Identify which cell holds the provided text, then report its [X, Y] central coordinate. 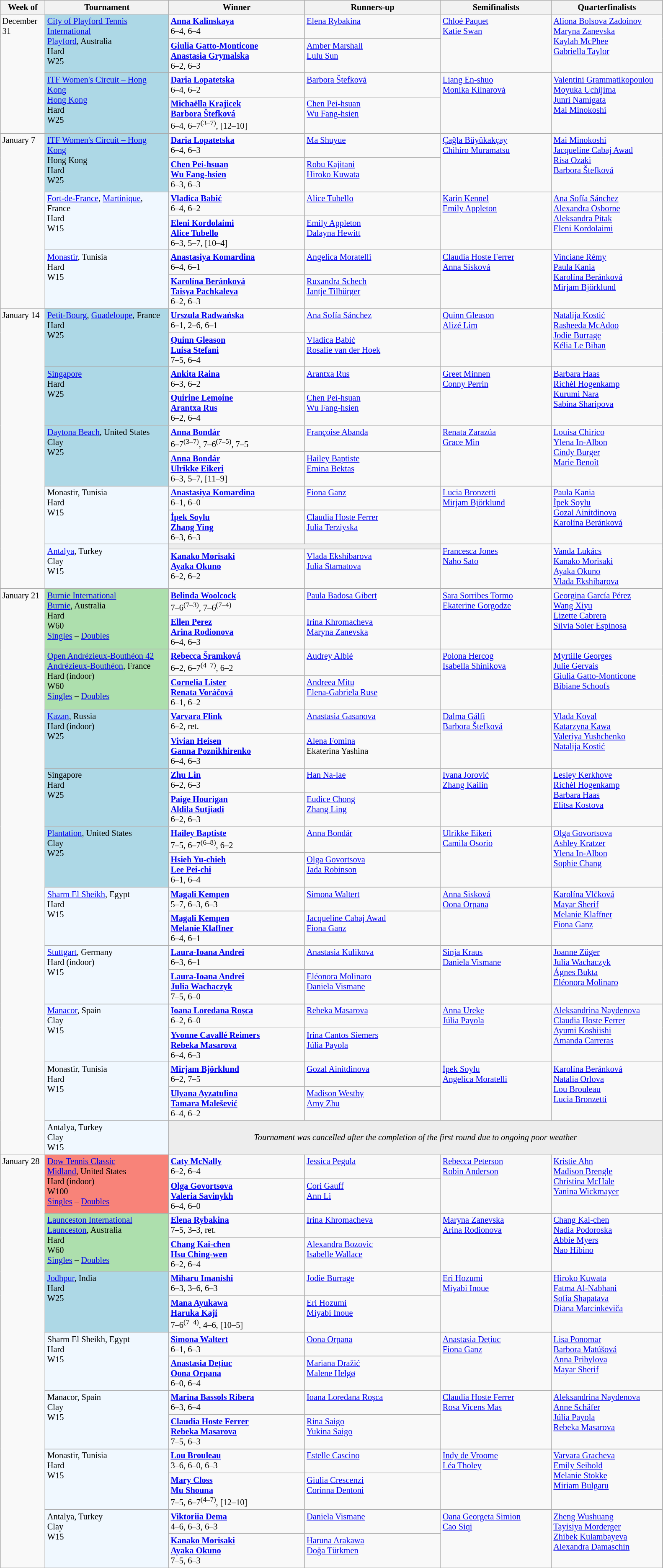
Olga Govortsova Jada Robinson [373, 870]
Cori Gauff Ann Li [373, 1196]
Barbara Haas Richèl Hogenkamp Kurumi Nara Sabina Sharipova [607, 396]
Giulia Crescenzi Corinna Dentoni [373, 1491]
Varvara Gracheva Emily Seibold Melanie Stokke Miriam Bulgaru [607, 1479]
Barbora Štefková [373, 85]
Liang En-shuo Monika Kilnarová [496, 103]
Louisa Chirico Ylena In-Albon Cindy Burger Marie Benoît [607, 455]
Ioana Loredana Roșca 6–2, 6–0 [237, 1016]
Sara Sorribes Tormo Ekaterine Gorgodze [496, 618]
Semifinalists [496, 7]
Ulyana Ayzatulina Tamara Malešević 6–4, 6–2 [237, 1103]
Cornelia Lister Renata Voráčová 6–1, 6–2 [237, 693]
Vivian Heisen Ganna Poznikhirenko 6–4, 6–3 [237, 751]
Stuttgart, Germany Hard (indoor) W15 [107, 975]
Quarterfinalists [607, 7]
January 28 [23, 1361]
Quinn Gleason Luisa Stefani 7–5, 6–4 [237, 350]
Claudia Hoste Ferrer Rebeka Masarova 7–5, 6–3 [237, 1432]
Oana Georgeta Simion Cao Siqi [496, 1539]
Gozal Ainitdinova [373, 1074]
Jodie Burrage [373, 1283]
Chang Kai-chen Hsu Ching-wen 6–2, 6–4 [237, 1254]
Renata Zarazúa Grace Min [496, 455]
Anastasia Gasanova [373, 722]
Rebecca Peterson Robin Anderson [496, 1183]
Emily Appleton Dalayna Hewitt [373, 233]
Robu Kajitani Hiroko Kuwata [373, 175]
Hailey Baptiste 7–5, 6–7(6–8), 6–2 [237, 840]
Madison Westby Amy Zhu [373, 1103]
Eleni Kordolaimi Alice Tubello 6–3, 5–7, [10–4] [237, 233]
Aleksandrina Naydenova Claudia Hoste Ferrer Ayumi Koshiishi Amanda Carreras [607, 1032]
Anna Bondár 6–7(3–7), 7–6(7–5), 7–5 [237, 438]
Mai Minokoshi Jacqueline Cabaj Awad Risa Ozaki Barbora Štefková [607, 163]
Claudia Hoste Ferrer Rosa Vicens Mas [496, 1420]
Estelle Cascino [373, 1461]
Andreea Mitu Elena-Gabriela Ruse [373, 693]
Hsieh Yu-chieh Lee Pei-chi 6–1, 6–4 [237, 870]
Miharu Imanishi 6–3, 3–6, 6–3 [237, 1283]
Karolína Vlčková Mayar Sherif Melanie Klaffner Fiona Ganz [607, 916]
Runners-up [373, 7]
Kristie Ahn Madison Brengle Christina McHale Yanina Wickmayer [607, 1183]
Yvonne Cavallé Reimers Rebeka Masarova 6–4, 6–3 [237, 1045]
Mary Closs Mu Shouna 7–5, 6–7(4–7), [12–10] [237, 1491]
Mariana Dražić Malene Helgø [373, 1373]
Anastasiya Komardina 6–1, 6–0 [237, 498]
Ankita Raina 6–3, 6–2 [237, 379]
Kanako Morisaki Ayaka Okuno 6–2, 6–2 [237, 569]
Vladica Babić 6–4, 6–2 [237, 204]
Lucia Bronzetti Mirjam Björklund [496, 515]
Karin Kennel Emily Appleton [496, 220]
Rebecca Šramková 6–2, 6–7(4–7), 6–2 [237, 662]
Michaëlla Krajicek Barbora Štefková 6–4, 6–7(3–7), [12–10] [237, 115]
Chloé Paquet Katie Swan [496, 44]
Eudice Chong Zhang Ling [373, 809]
Chang Kai-chen Nadia Podoroska Abbie Myers Nao Hibino [607, 1242]
Karolína Beránková Natalia Orlova Lou Brouleau Lucia Bronzetti [607, 1091]
Paula Kania İpek Soylu Gozal Ainitdinova Karolína Beránková [607, 515]
Vladica Babić Rosalie van der Hoek [373, 350]
Myrtille Georges Julie Gervais Giulia Gatto-Monticone Bibiane Schoofs [607, 680]
Daria Lopatetska 6–4, 6–3 [237, 145]
Natalija Kostić Rasheeda McAdoo Jodie Burrage Kélia Le Bihan [607, 338]
December 31 [23, 74]
January 7 [23, 221]
Arantxa Rus [373, 379]
Aleksandrina Naydenova Anne Schäfer Júlia Payola Rebeka Masarova [607, 1420]
Giulia Gatto-Monticone Anastasia Grymalska 6–2, 6–3 [237, 56]
City of Playford Tennis International Playford, Australia Hard W25 [107, 44]
Ivana Jorović Zhang Kailin [496, 797]
Jodhpur, India Hard W25 [107, 1301]
Lou Brouleau 3–6, 6–0, 6–3 [237, 1461]
Oona Orpana [373, 1344]
Chen Pei-hsuan Wu Fang-hsien 6–3, 6–3 [237, 175]
Valentini Grammatikopoulou Moyuka Uchijima Junri Namigata Mai Minokoshi [607, 103]
Amber Marshall Lulu Sun [373, 56]
İpek Soylu Angelica Moratelli [496, 1091]
Week of [23, 7]
Launceston International Launceston, Australia Hard W60 Singles – Doubles [107, 1242]
Tournament was cancelled after the completion of the first round due to ongoing poor weather [415, 1138]
Alena Fomina Ekaterina Yashina [373, 751]
Vinciane Rémy Paula Kania Karolína Beránková Mirjam Björklund [607, 279]
Petit-Bourg, Guadeloupe, France Hard W25 [107, 338]
Kazan, Russia Hard (indoor) W25 [107, 738]
Laura-Ioana Andrei Julia Wachaczyk 7–5, 6–0 [237, 986]
Anastasiya Komardina 6–4, 6–1 [237, 262]
Belinda Woolcock 7–6(7–3), 7–6(7–4) [237, 602]
Vlada Koval Katarzyna Kawa Valeriya Yushchenko Natalija Kostić [607, 738]
Irina Cantos Siemers Júlia Payola [373, 1045]
Mirjam Björklund 6–2, 7–5 [237, 1074]
Rina Saigo Yukina Saigo [373, 1432]
Simona Waltert 6–1, 6–3 [237, 1344]
Alice Tubello [373, 204]
Burnie International Burnie, Australia Hard W60 Singles – Doubles [107, 618]
Quinn Gleason Alizé Lim [496, 338]
Alexandra Bozovic Isabelle Wallace [373, 1254]
Magali Kempen Melanie Klaffner 6–4, 6–1 [237, 928]
Anna Sisková Oona Orpana [496, 916]
Audrey Albié [373, 662]
Open Andrézieux-Bouthéon 42 Andrézieux-Bouthéon, France Hard (indoor) W60 Singles – Doubles [107, 680]
January 14 [23, 448]
Elena Rybakina 7–5, 3–3, ret. [237, 1225]
Joanne Züger Julia Wachaczyk Ágnes Bukta Eléonora Molinaro [607, 975]
Irina Khromacheva [373, 1225]
Angelica Moratelli [373, 262]
Jessica Pegula [373, 1167]
Zhu Lin 6–2, 6–3 [237, 780]
Sinja Kraus Daniela Vismane [496, 975]
Anna Ureke Júlia Payola [496, 1032]
Quirine Lemoine Arantxa Rus 6–2, 6–4 [237, 408]
Kanako Morisaki Ayaka Okuno 7–5, 6–3 [237, 1551]
Magali Kempen 5–7, 6–3, 6–3 [237, 899]
January 21 [23, 872]
Vlada Ekshibarova Julia Stamatova [373, 569]
Anastasia Kulikova [373, 957]
Lesley Kerkhove Richèl Hogenkamp Barbara Haas Elitsa Kostova [607, 797]
Ana Sofía Sánchez Alexandra Osborne Aleksandra Pitak Eleni Kordolaimi [607, 220]
Olga Govortsova Valeria Savinykh 6–4, 6–0 [237, 1196]
Dalma Gálfi Barbora Štefková [496, 738]
Winner [237, 7]
Ana Sofía Sánchez [373, 321]
Rebeka Masarova [373, 1016]
Ruxandra Schech Jantje Tilbürger [373, 291]
Maryna Zanevska Arina Rodionova [496, 1242]
Simona Waltert [373, 899]
Haruna Arakawa Doğa Türkmen [373, 1551]
Anastasia Dețiuc Fiona Ganz [496, 1361]
Paula Badosa Gibert [373, 602]
Laura-Ioana Andrei 6–3, 6–1 [237, 957]
Karolína Beránková Taisya Pachkaleva 6–2, 6–3 [237, 291]
Han Na-lae [373, 780]
Jacqueline Cabaj Awad Fiona Ganz [373, 928]
Ulrikke Eikeri Camila Osorio [496, 856]
Anastasia Dețiuc Oona Orpana 6–0, 6–4 [237, 1373]
Vanda Lukács Kanako Morisaki Ayaka Okuno Vlada Ekshibarova [607, 566]
Georgina García Pérez Wang Xiyu Lizette Cabrera Sílvia Soler Espinosa [607, 618]
Elena Rybakina [373, 26]
Ioana Loredana Roșca [373, 1402]
Ma Shuyue [373, 145]
Plantation, United States Clay W25 [107, 856]
Caty McNally 6–2, 6–4 [237, 1167]
Greet Minnen Conny Perrin [496, 396]
Marina Bassols Ribera 6–3, 6–4 [237, 1402]
Paige Hourigan Aldila Sutjiadi 6–2, 6–3 [237, 809]
Çağla Büyükakçay Chihiro Muramatsu [496, 163]
Anna Bondár [373, 840]
Ellen Perez Arina Rodionova 6–4, 6–3 [237, 632]
Tournament [107, 7]
Daria Lopatetska 6–4, 6–2 [237, 85]
Zheng Wushuang Tayisiya Morderger Zhibek Kulambayeva Alexandra Damaschin [607, 1539]
Dow Tennis Classic Midland, United States Hard (indoor) W100 Singles – Doubles [107, 1183]
Daniela Vismane [373, 1521]
Aliona Bolsova Zadoinov Maryna Zanevska Kaylah McPhee Gabriella Taylor [607, 44]
Fort-de-France, Martinique, France Hard W15 [107, 220]
Mana Ayukawa Haruka Kaji 7–6(7–4), 4–6, [10–5] [237, 1314]
Hailey Baptiste Emina Bektas [373, 468]
Hiroko Kuwata Fatma Al-Nabhani Sofia Shapatava Diāna Marcinkēviča [607, 1301]
Olga Govortsova Ashley Kratzer Ylena In-Albon Sophie Chang [607, 856]
Claudia Hoste Ferrer Anna Sisková [496, 279]
Irina Khromacheva Maryna Zanevska [373, 632]
Viktoriia Dema 4–6, 6–3, 6–3 [237, 1521]
Francesca Jones Naho Sato [496, 566]
Claudia Hoste Ferrer Julia Terziyska [373, 527]
Anna Bondár Ulrikke Eikeri 6–3, 5–7, [11–9] [237, 468]
Daytona Beach, United States Clay W25 [107, 455]
Varvara Flink 6–2, ret. [237, 722]
Fiona Ganz [373, 498]
Polona Hercog Isabella Shinikova [496, 680]
Urszula Radwańska 6–1, 2–6, 6–1 [237, 321]
Indy de Vroome Léa Tholey [496, 1479]
Eléonora Molinaro Daniela Vismane [373, 986]
Anna Kalinskaya 6–4, 6–4 [237, 26]
İpek Soylu Zhang Ying 6–3, 6–3 [237, 527]
Françoise Abanda [373, 438]
Lisa Ponomar Barbora Matúšová Anna Pribylova Mayar Sherif [607, 1361]
